Extract the (x, y) coordinate from the center of the cell holding the provided text.  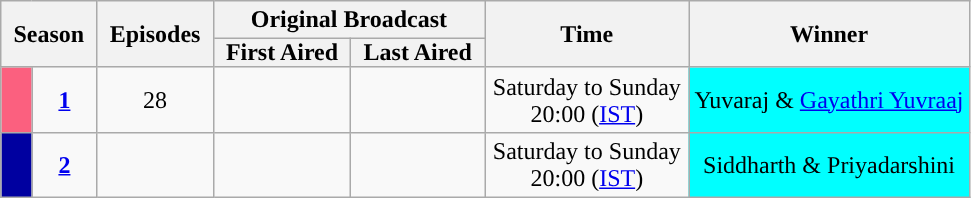
Last Aired (418, 53)
Yuvaraj & Gayathri Yuvraaj (829, 100)
Winner (829, 34)
Original Broadcast (348, 20)
Time (587, 34)
Season (49, 34)
Episodes (155, 34)
First Aired (282, 53)
28 (155, 100)
Siddharth & Priyadarshini (829, 164)
1 (64, 100)
2 (64, 164)
